Pinpoint the cell where the given text exists, returning its (X, Y) midpoint coordinate. 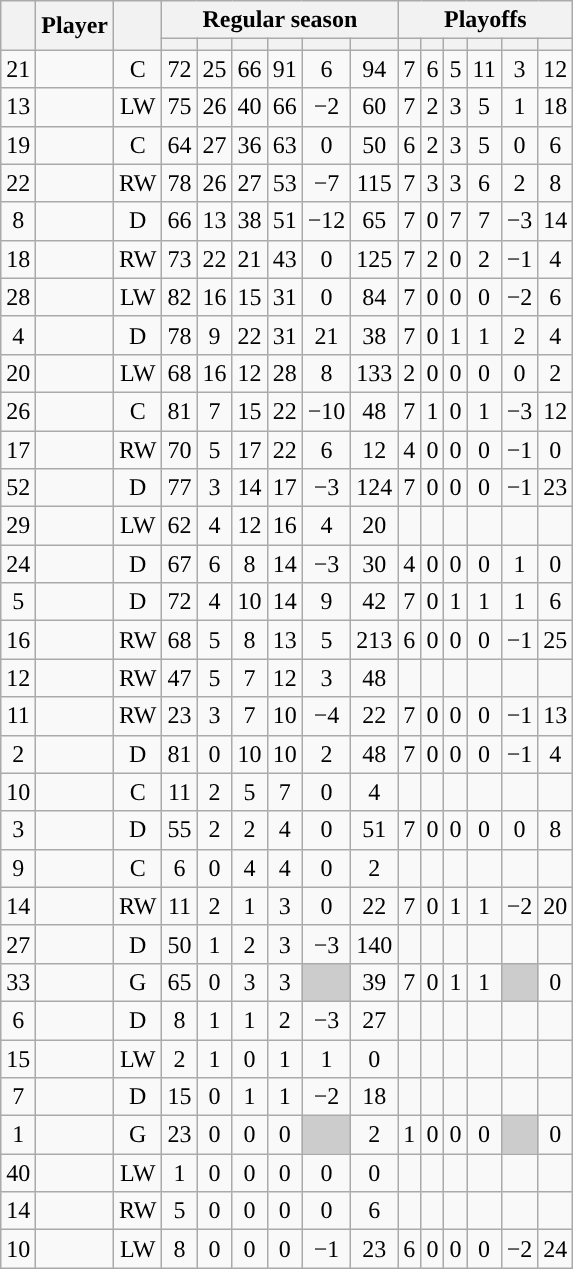
52 (18, 488)
39 (374, 982)
60 (374, 107)
125 (374, 259)
62 (180, 526)
−7 (326, 183)
91 (284, 69)
55 (180, 830)
47 (180, 678)
133 (374, 373)
−4 (326, 716)
Playoffs (486, 20)
82 (180, 297)
63 (284, 145)
94 (374, 69)
−12 (326, 221)
84 (374, 297)
30 (374, 564)
75 (180, 107)
53 (284, 183)
29 (18, 526)
36 (250, 145)
42 (374, 602)
77 (180, 488)
124 (374, 488)
64 (180, 145)
33 (18, 982)
−10 (326, 411)
73 (180, 259)
19 (18, 145)
43 (284, 259)
Player (75, 26)
67 (180, 564)
70 (180, 449)
140 (374, 944)
213 (374, 640)
Regular season (280, 20)
115 (374, 183)
